Identify which cell holds the provided text, then report its [x, y] central coordinate. 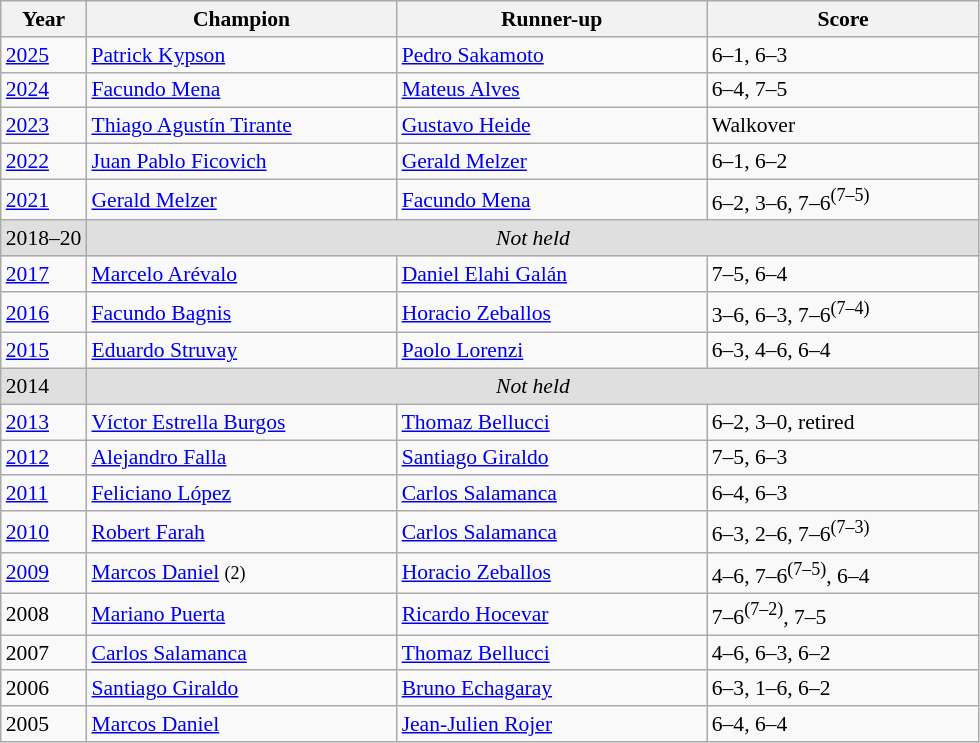
2025 [44, 55]
2017 [44, 274]
2018–20 [44, 239]
Runner-up [552, 19]
2006 [44, 689]
6–4, 6–4 [844, 724]
2024 [44, 90]
6–2, 3–0, retired [844, 422]
Champion [241, 19]
Pedro Sakamoto [552, 55]
2007 [44, 653]
6–1, 6–2 [844, 162]
6–3, 1–6, 6–2 [844, 689]
2011 [44, 494]
2008 [44, 614]
7–5, 6–3 [844, 458]
7–5, 6–4 [844, 274]
Walkover [844, 126]
2013 [44, 422]
3–6, 6–3, 7–6(7–4) [844, 312]
Thiago Agustín Tirante [241, 126]
Eduardo Struvay [241, 351]
Robert Farah [241, 532]
Juan Pablo Ficovich [241, 162]
Gustavo Heide [552, 126]
Ricardo Hocevar [552, 614]
Paolo Lorenzi [552, 351]
Mateus Alves [552, 90]
2022 [44, 162]
7–6(7–2), 7–5 [844, 614]
Facundo Bagnis [241, 312]
Feliciano López [241, 494]
2023 [44, 126]
Marcos Daniel (2) [241, 574]
Score [844, 19]
Jean-Julien Rojer [552, 724]
6–1, 6–3 [844, 55]
6–3, 4–6, 6–4 [844, 351]
Alejandro Falla [241, 458]
2015 [44, 351]
Marcos Daniel [241, 724]
Bruno Echagaray [552, 689]
4–6, 6–3, 6–2 [844, 653]
Year [44, 19]
Marcelo Arévalo [241, 274]
2009 [44, 574]
Patrick Kypson [241, 55]
2016 [44, 312]
Víctor Estrella Burgos [241, 422]
2021 [44, 200]
2012 [44, 458]
6–2, 3–6, 7–6(7–5) [844, 200]
Daniel Elahi Galán [552, 274]
6–4, 7–5 [844, 90]
2010 [44, 532]
6–3, 2–6, 7–6(7–3) [844, 532]
2014 [44, 387]
2005 [44, 724]
6–4, 6–3 [844, 494]
4–6, 7–6(7–5), 6–4 [844, 574]
Mariano Puerta [241, 614]
